Provide the (x, y) coordinate of the cell's center where the given text is located.  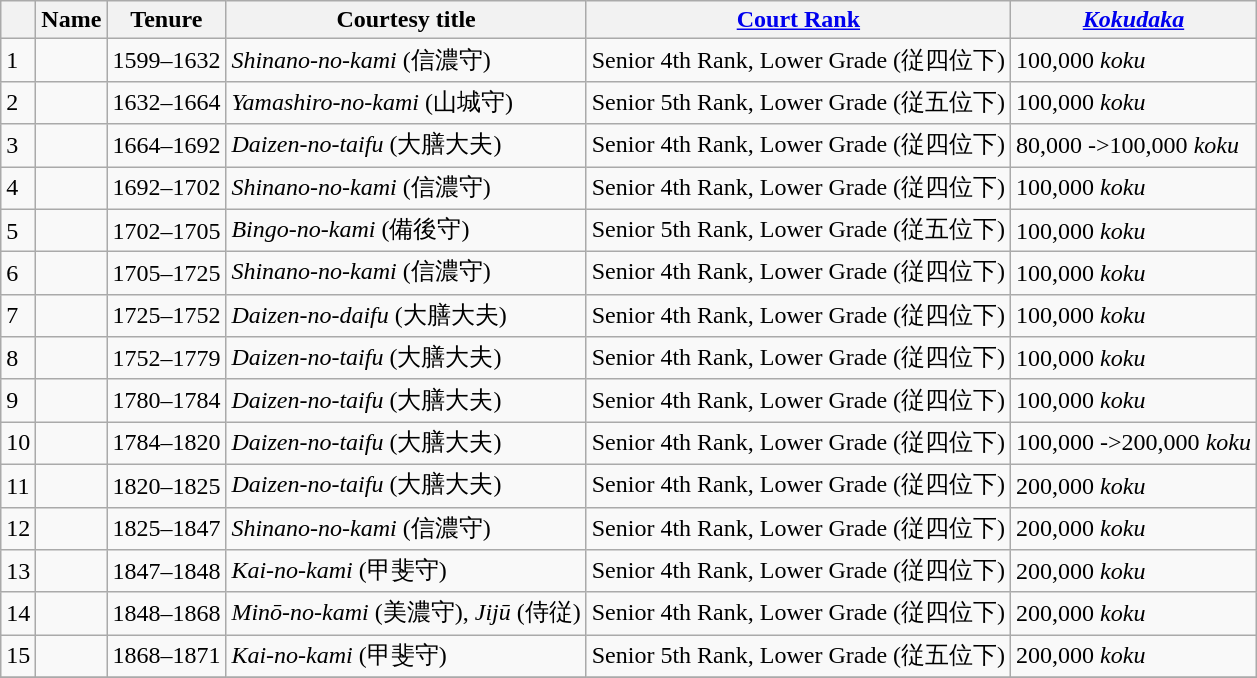
Tenure (166, 20)
1825–1847 (166, 528)
Bingo-no-kami (備後守) (406, 230)
1784–1820 (166, 444)
Court Rank (798, 20)
Courtesy title (406, 20)
3 (18, 146)
14 (18, 614)
1780–1784 (166, 400)
1848–1868 (166, 614)
7 (18, 316)
100,000 ->200,000 koku (1134, 444)
1725–1752 (166, 316)
1632–1664 (166, 102)
1752–1779 (166, 358)
Name (72, 20)
11 (18, 486)
6 (18, 274)
13 (18, 572)
Yamashiro-no-kami (山城守) (406, 102)
1847–1848 (166, 572)
1599–1632 (166, 60)
12 (18, 528)
1705–1725 (166, 274)
2 (18, 102)
15 (18, 656)
Kokudaka (1134, 20)
Minō-no-kami (美濃守), Jijū (侍従) (406, 614)
10 (18, 444)
Daizen-no-daifu (大膳大夫) (406, 316)
1868–1871 (166, 656)
1692–1702 (166, 188)
80,000 ->100,000 koku (1134, 146)
1702–1705 (166, 230)
8 (18, 358)
4 (18, 188)
1820–1825 (166, 486)
9 (18, 400)
1664–1692 (166, 146)
1 (18, 60)
5 (18, 230)
